Search for the cell housing the specified text and yield its [X, Y] center coordinate. 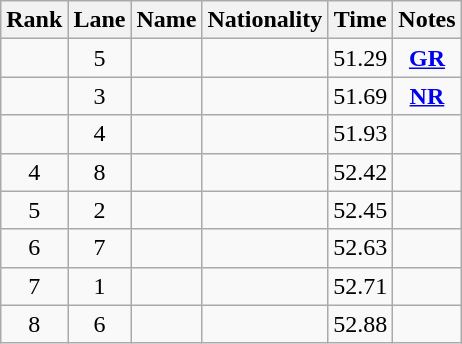
GR [427, 58]
52.63 [360, 248]
Lane [100, 20]
51.93 [360, 134]
3 [100, 96]
1 [100, 286]
2 [100, 210]
Time [360, 20]
NR [427, 96]
52.88 [360, 324]
Rank [34, 20]
Name [166, 20]
51.69 [360, 96]
Nationality [265, 20]
52.45 [360, 210]
52.42 [360, 172]
52.71 [360, 286]
51.29 [360, 58]
Notes [427, 20]
